Return the [X, Y] coordinate for the center point of the cell that contains the specified text.  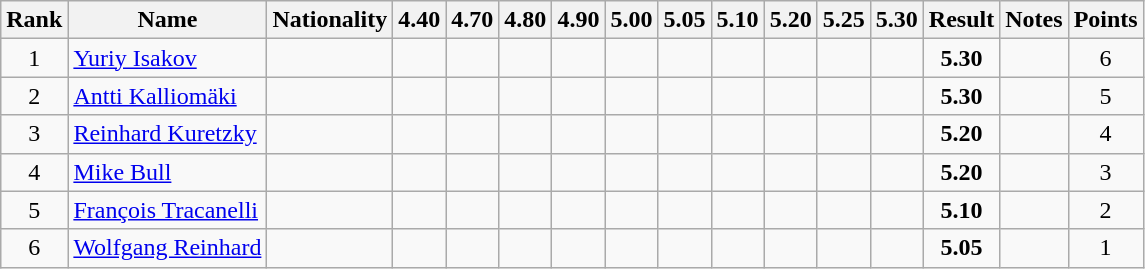
Notes [1034, 20]
4.40 [420, 20]
Mike Bull [168, 172]
5.25 [844, 20]
Nationality [330, 20]
Wolfgang Reinhard [168, 248]
Name [168, 20]
Points [1106, 20]
Reinhard Kuretzky [168, 134]
Rank [34, 20]
4.70 [472, 20]
4.90 [578, 20]
Yuriy Isakov [168, 58]
François Tracanelli [168, 210]
4.80 [526, 20]
Antti Kalliomäki [168, 96]
5.00 [632, 20]
Result [961, 20]
